Return the [X, Y] coordinate for the center point of the cell that contains the specified text.  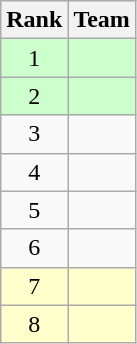
4 [34, 172]
8 [34, 324]
5 [34, 210]
Rank [34, 20]
3 [34, 134]
7 [34, 286]
Team [102, 20]
1 [34, 58]
2 [34, 96]
6 [34, 248]
